Determine the [X, Y] coordinate at the center of the cell enclosing the given text.  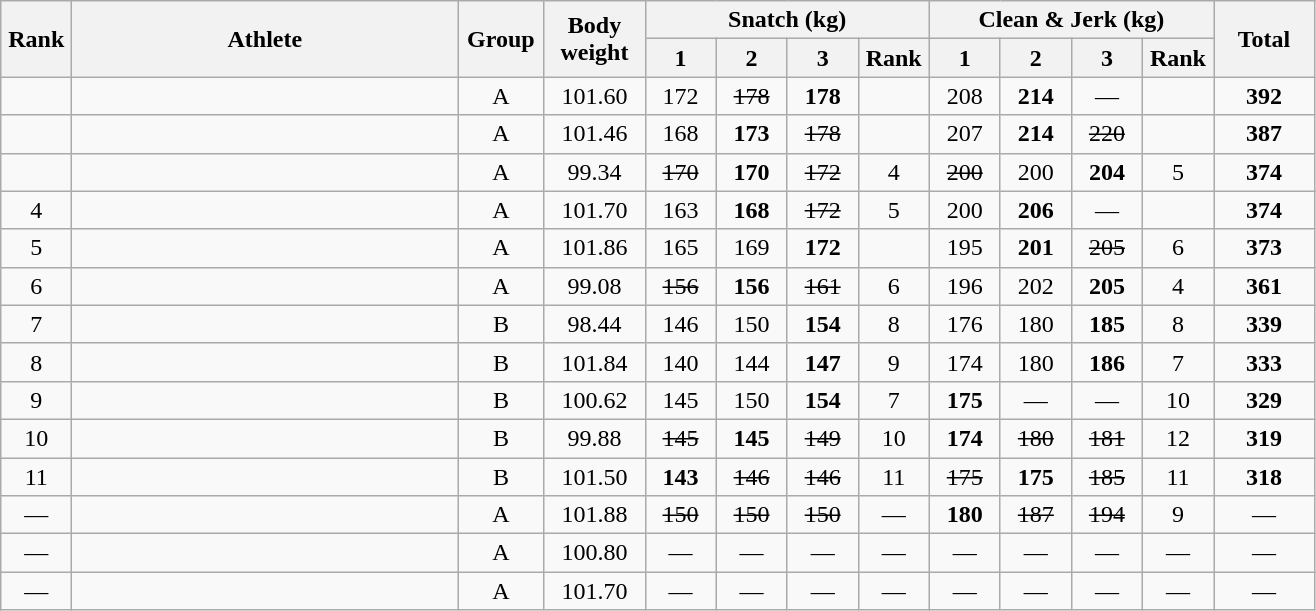
196 [964, 286]
206 [1036, 210]
187 [1036, 515]
149 [822, 438]
207 [964, 134]
101.86 [594, 248]
100.62 [594, 400]
Snatch (kg) [787, 20]
98.44 [594, 324]
163 [680, 210]
99.34 [594, 172]
101.50 [594, 477]
201 [1036, 248]
140 [680, 362]
173 [752, 134]
99.08 [594, 286]
101.60 [594, 96]
101.46 [594, 134]
99.88 [594, 438]
144 [752, 362]
161 [822, 286]
100.80 [594, 553]
101.88 [594, 515]
165 [680, 248]
373 [1264, 248]
Athlete [265, 39]
Body weight [594, 39]
169 [752, 248]
194 [1106, 515]
208 [964, 96]
361 [1264, 286]
176 [964, 324]
202 [1036, 286]
220 [1106, 134]
Group [501, 39]
318 [1264, 477]
Clean & Jerk (kg) [1071, 20]
101.84 [594, 362]
195 [964, 248]
181 [1106, 438]
147 [822, 362]
329 [1264, 400]
204 [1106, 172]
12 [1178, 438]
339 [1264, 324]
392 [1264, 96]
Total [1264, 39]
387 [1264, 134]
143 [680, 477]
186 [1106, 362]
333 [1264, 362]
319 [1264, 438]
